Extract the (x, y) coordinate from the center of the cell holding the provided text.  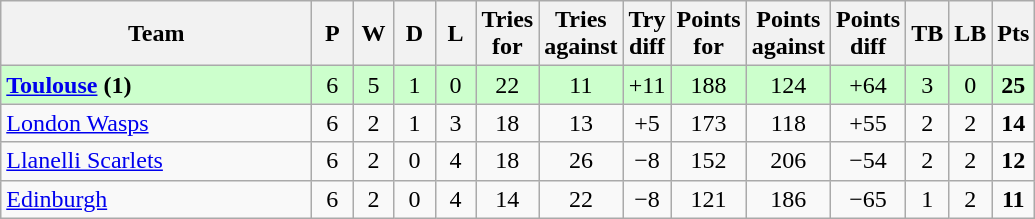
25 (1014, 85)
5 (374, 85)
−65 (868, 199)
Points for (708, 34)
13 (581, 123)
LB (970, 34)
118 (788, 123)
Team (156, 34)
+55 (868, 123)
Tries against (581, 34)
−54 (868, 161)
152 (708, 161)
Tries for (508, 34)
+64 (868, 85)
186 (788, 199)
L (456, 34)
London Wasps (156, 123)
Toulouse (1) (156, 85)
Points against (788, 34)
D (414, 34)
Try diff (647, 34)
Llanelli Scarlets (156, 161)
Pts (1014, 34)
Edinburgh (156, 199)
TB (928, 34)
12 (1014, 161)
W (374, 34)
+11 (647, 85)
173 (708, 123)
P (332, 34)
124 (788, 85)
206 (788, 161)
+5 (647, 123)
26 (581, 161)
188 (708, 85)
121 (708, 199)
Points diff (868, 34)
